Determine the (x, y) coordinate at the center of the cell enclosing the given text.  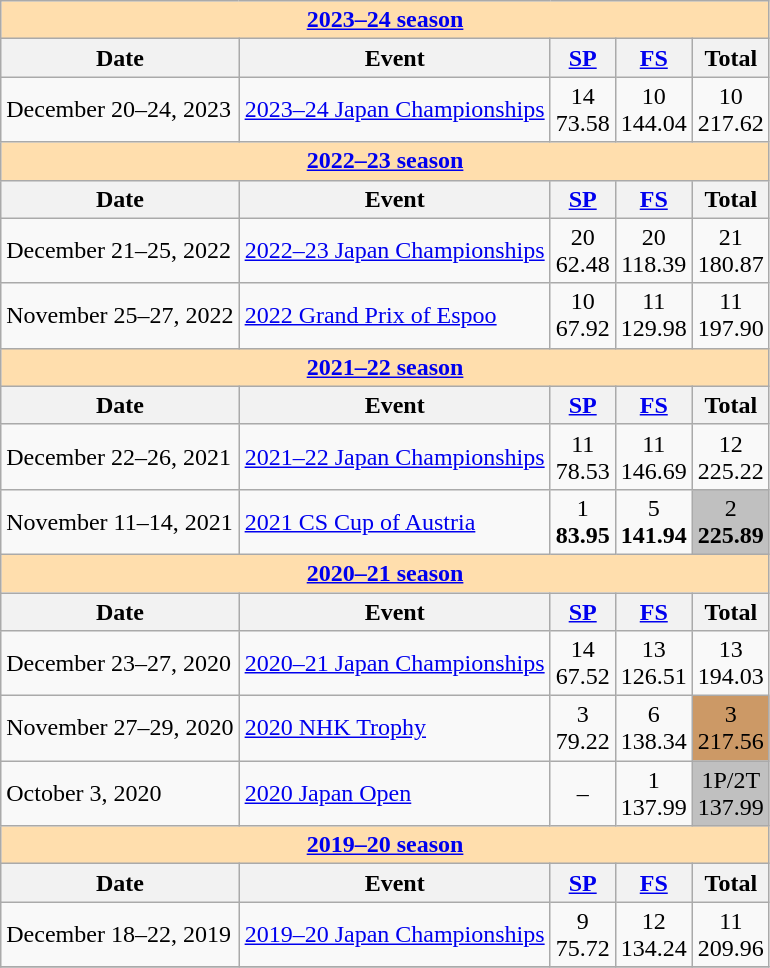
November 25–27, 2022 (120, 316)
2020 Japan Open (394, 794)
21 180.87 (730, 250)
14 67.52 (582, 664)
3 217.56 (730, 728)
12 225.22 (730, 456)
14 73.58 (582, 110)
November 11–14, 2021 (120, 522)
2020–21 season (386, 573)
1 83.95 (582, 522)
December 22–26, 2021 (120, 456)
20 118.39 (654, 250)
10 144.04 (654, 110)
2023–24 season (386, 20)
October 3, 2020 (120, 794)
2021–22 Japan Championships (394, 456)
2020 NHK Trophy (394, 728)
5 141.94 (654, 522)
2023–24 Japan Championships (394, 110)
2022–23 season (386, 161)
2 225.89 (730, 522)
2020–21 Japan Championships (394, 664)
2019–20 season (386, 845)
December 18–22, 2019 (120, 934)
December 21–25, 2022 (120, 250)
2021 CS Cup of Austria (394, 522)
1P/2T 137.99 (730, 794)
November 27–29, 2020 (120, 728)
December 20–24, 2023 (120, 110)
13 194.03 (730, 664)
10 67.92 (582, 316)
2022 Grand Prix of Espoo (394, 316)
2022–23 Japan Championships (394, 250)
11 209.96 (730, 934)
13 126.51 (654, 664)
9 75.72 (582, 934)
2019–20 Japan Championships (394, 934)
11 78.53 (582, 456)
12 134.24 (654, 934)
2021–22 season (386, 367)
6 138.34 (654, 728)
20 62.48 (582, 250)
11 129.98 (654, 316)
11 146.69 (654, 456)
10 217.62 (730, 110)
– (582, 794)
3 79.22 (582, 728)
1 137.99 (654, 794)
December 23–27, 2020 (120, 664)
11 197.90 (730, 316)
